Extract the (X, Y) coordinate from the center of the cell holding the provided text.  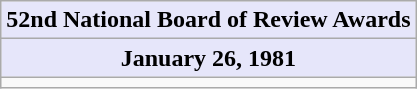
January 26, 1981 (208, 58)
52nd National Board of Review Awards (208, 20)
